Return (X, Y) of the center of cell containing provided text 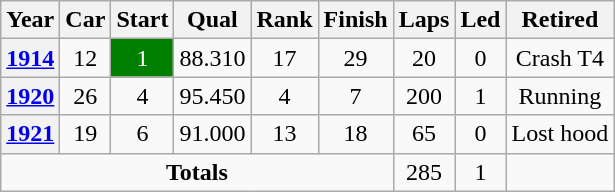
88.310 (212, 58)
Car (86, 20)
Led (480, 20)
6 (142, 134)
12 (86, 58)
18 (356, 134)
26 (86, 96)
19 (86, 134)
29 (356, 58)
95.450 (212, 96)
20 (424, 58)
1914 (30, 58)
13 (284, 134)
7 (356, 96)
Rank (284, 20)
Lost hood (560, 134)
Qual (212, 20)
Year (30, 20)
Crash T4 (560, 58)
17 (284, 58)
1921 (30, 134)
Retired (560, 20)
Running (560, 96)
91.000 (212, 134)
1920 (30, 96)
Laps (424, 20)
65 (424, 134)
Finish (356, 20)
285 (424, 172)
200 (424, 96)
Start (142, 20)
Totals (197, 172)
